Output the (X, Y) coordinate of the center of the cell containing the given text.  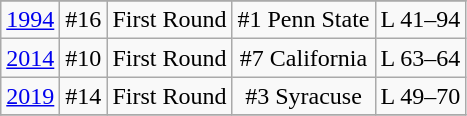
#10 (84, 58)
L 63–64 (420, 58)
L 49–70 (420, 96)
1994 (30, 20)
#16 (84, 20)
2019 (30, 96)
2014 (30, 58)
#1 Penn State (304, 20)
#3 Syracuse (304, 96)
L 41–94 (420, 20)
#14 (84, 96)
#7 California (304, 58)
